Scan for the cell matching the given text and deliver its [X, Y] coordinate at center. 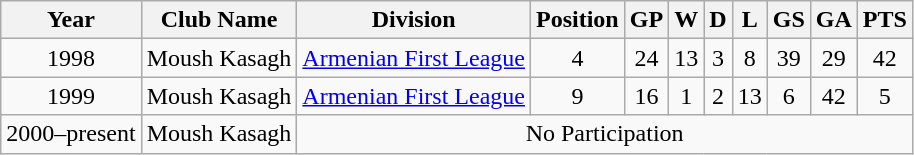
GS [788, 20]
1998 [71, 58]
39 [788, 58]
1 [686, 96]
Club Name [219, 20]
16 [646, 96]
24 [646, 58]
GP [646, 20]
W [686, 20]
PTS [884, 20]
No Participation [605, 134]
9 [578, 96]
8 [750, 58]
29 [834, 58]
GA [834, 20]
D [718, 20]
Year [71, 20]
L [750, 20]
5 [884, 96]
1999 [71, 96]
4 [578, 58]
Position [578, 20]
3 [718, 58]
Division [414, 20]
2000–present [71, 134]
2 [718, 96]
6 [788, 96]
